Pinpoint the cell where the given text exists, returning its [x, y] midpoint coordinate. 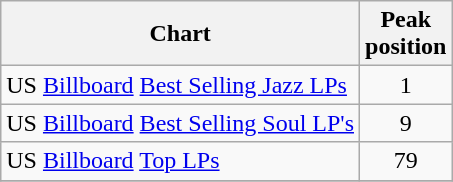
9 [406, 123]
US Billboard Top LPs [180, 161]
US Billboard Best Selling Jazz LPs [180, 85]
Chart [180, 34]
Peakposition [406, 34]
79 [406, 161]
US Billboard Best Selling Soul LP's [180, 123]
1 [406, 85]
